Extract the [X, Y] coordinate from the center of the cell holding the provided text.  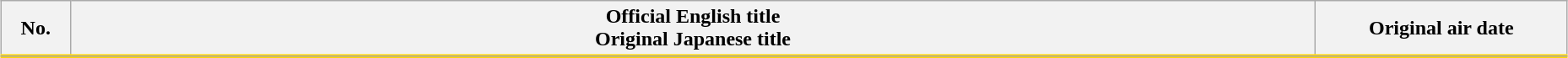
Official English titleOriginal Japanese title [693, 29]
No. [35, 29]
Original air date [1441, 29]
